From the cell containing the given text, extract its center point as [X, Y] coordinate. 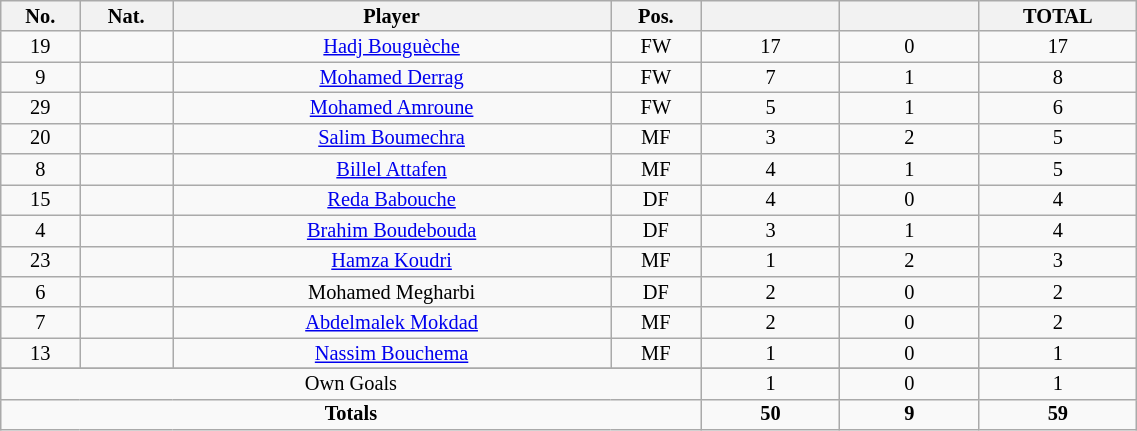
Hadj Bouguèche [392, 46]
Nassim Bouchema [392, 354]
Salim Boumechra [392, 138]
13 [40, 354]
29 [40, 108]
50 [770, 414]
59 [1058, 414]
20 [40, 138]
Mohamed Amroune [392, 108]
15 [40, 200]
Reda Babouche [392, 200]
TOTAL [1058, 16]
Own Goals [351, 384]
Hamza Koudri [392, 262]
Brahim Boudebouda [392, 230]
Mohamed Derrag [392, 78]
Billel Attafen [392, 170]
No. [40, 16]
23 [40, 262]
Abdelmalek Mokdad [392, 322]
Nat. [126, 16]
Pos. [656, 16]
Player [392, 16]
Mohamed Megharbi [392, 292]
19 [40, 46]
Totals [351, 414]
